Determine the (X, Y) coordinate at the center of the cell enclosing the given text.  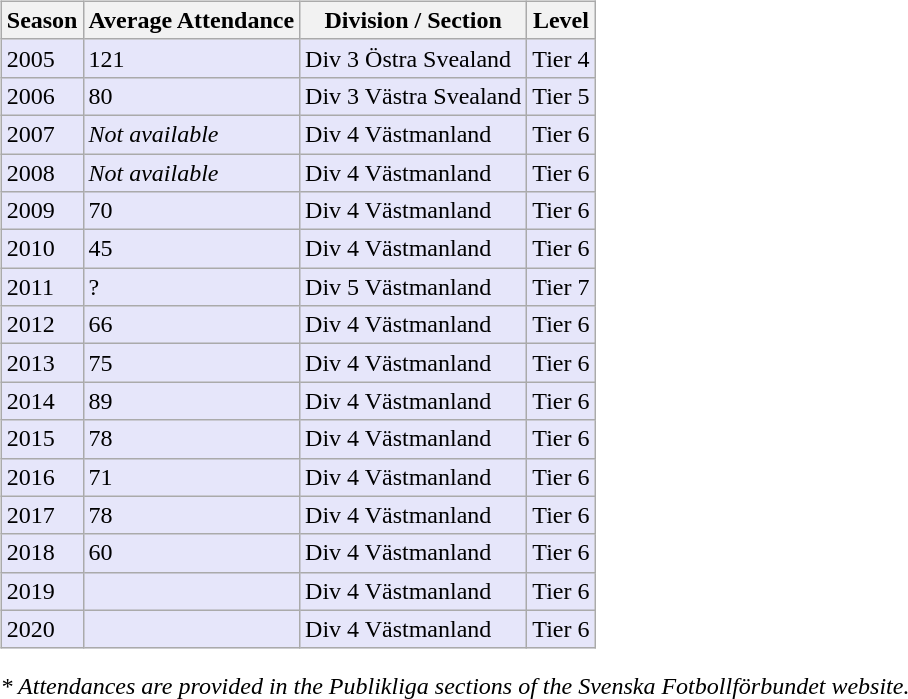
? (192, 287)
Div 5 Västmanland (414, 287)
2013 (42, 363)
Div 3 Västra Svealand (414, 96)
66 (192, 325)
2005 (42, 58)
Average Attendance (192, 20)
2007 (42, 134)
2019 (42, 591)
60 (192, 553)
2015 (42, 439)
2016 (42, 477)
Season (42, 20)
Division / Section (414, 20)
45 (192, 249)
2014 (42, 401)
75 (192, 363)
89 (192, 401)
2009 (42, 211)
2018 (42, 553)
Tier 5 (561, 96)
71 (192, 477)
Level (561, 20)
2011 (42, 287)
Tier 7 (561, 287)
2012 (42, 325)
Div 3 Östra Svealand (414, 58)
2020 (42, 629)
Tier 4 (561, 58)
2017 (42, 515)
70 (192, 211)
2008 (42, 173)
80 (192, 96)
2010 (42, 249)
121 (192, 58)
2006 (42, 96)
